Provide the [X, Y] coordinate of the cell's center where the given text is located.  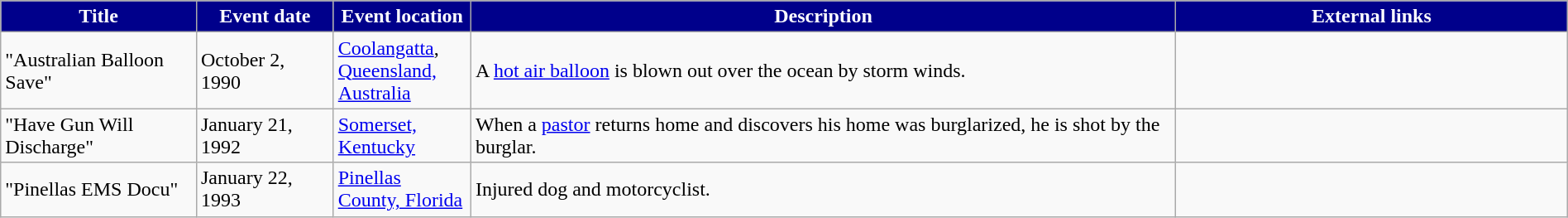
Injured dog and motorcyclist. [823, 189]
"Pinellas EMS Docu" [99, 189]
Coolangatta, Queensland, Australia [402, 70]
Somerset, Kentucky [402, 136]
Event location [402, 17]
Pinellas County, Florida [402, 189]
January 21, 1992 [265, 136]
Event date [265, 17]
January 22, 1993 [265, 189]
"Have Gun Will Discharge" [99, 136]
"Australian Balloon Save" [99, 70]
Description [823, 17]
October 2, 1990 [265, 70]
Title [99, 17]
A hot air balloon is blown out over the ocean by storm winds. [823, 70]
When a pastor returns home and discovers his home was burglarized, he is shot by the burglar. [823, 136]
External links [1372, 17]
